Return [x, y] of the center of cell containing provided text 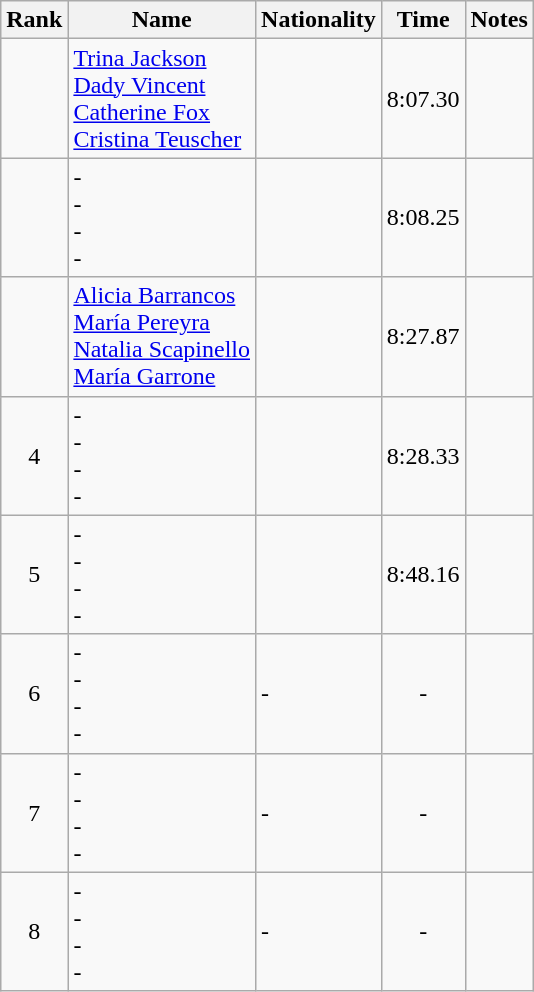
8:08.25 [423, 218]
Nationality [319, 20]
Rank [34, 20]
Notes [499, 20]
Trina Jackson Dady Vincent Catherine Fox Cristina Teuscher [162, 98]
6 [34, 694]
Alicia Barrancos María Pereyra Natalia Scapinello María Garrone [162, 336]
5 [34, 574]
Name [162, 20]
8 [34, 932]
8:07.30 [423, 98]
8:48.16 [423, 574]
Time [423, 20]
8:27.87 [423, 336]
4 [34, 456]
7 [34, 812]
8:28.33 [423, 456]
